Search for the cell housing the specified text and yield its (X, Y) center coordinate. 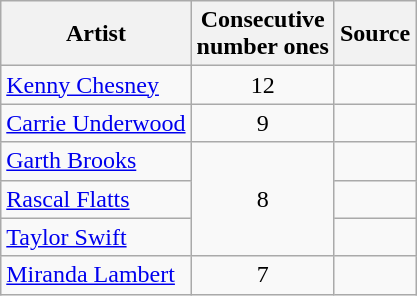
Kenny Chesney (96, 85)
8 (262, 199)
Artist (96, 34)
Rascal Flatts (96, 199)
Garth Brooks (96, 161)
Carrie Underwood (96, 123)
Consecutivenumber ones (262, 34)
Taylor Swift (96, 237)
Source (374, 34)
12 (262, 85)
9 (262, 123)
7 (262, 275)
Miranda Lambert (96, 275)
